Output the (X, Y) coordinate of the center of the cell containing the given text.  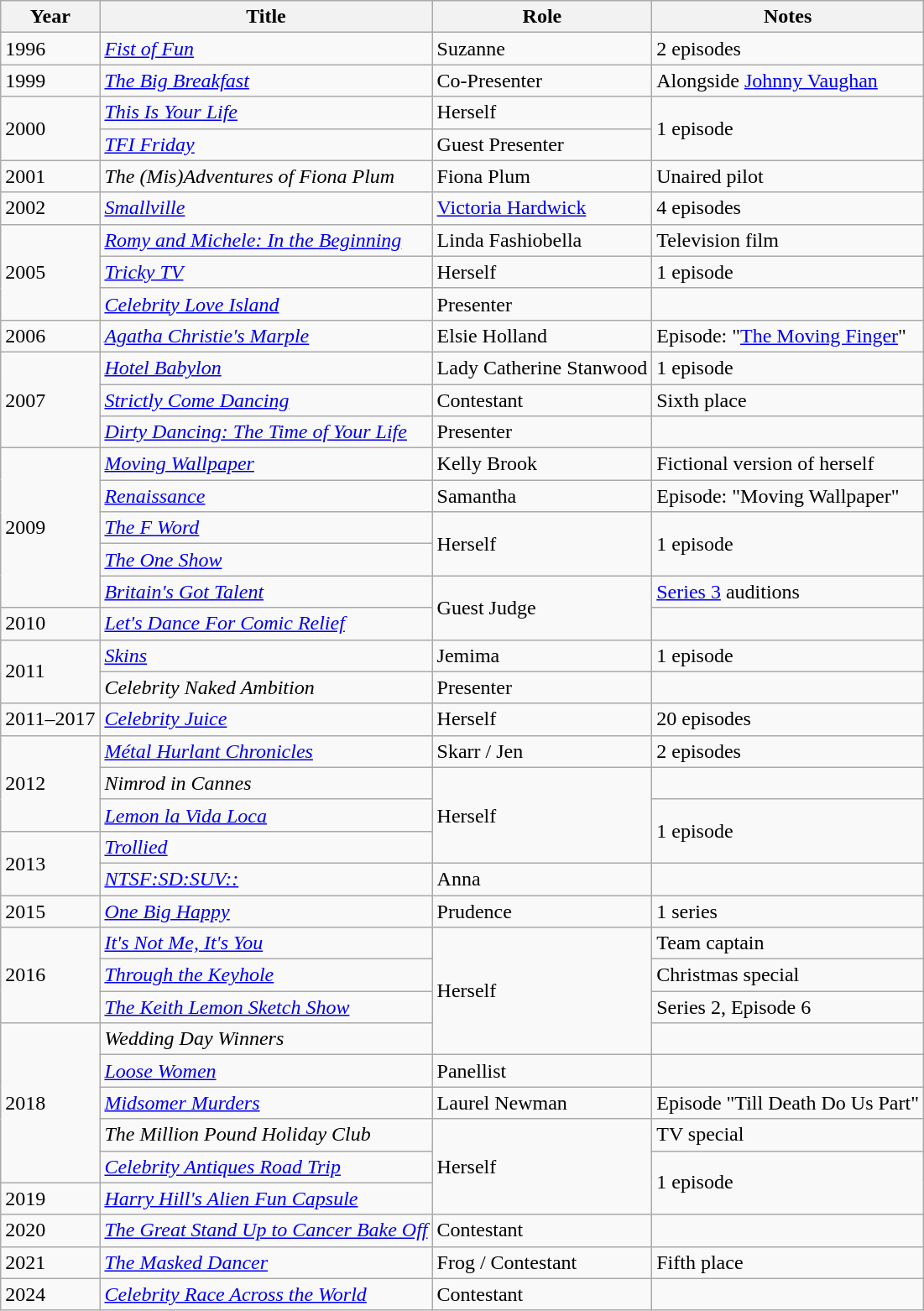
Notes (788, 17)
Anna (542, 879)
Fist of Fun (266, 49)
Trollied (266, 847)
2002 (50, 208)
2012 (50, 783)
Television film (788, 240)
Guest Presenter (542, 144)
Role (542, 17)
2010 (50, 624)
Nimrod in Cannes (266, 783)
Prudence (542, 911)
Britain's Got Talent (266, 592)
2001 (50, 176)
2019 (50, 1199)
Alongside Johnny Vaughan (788, 81)
The Million Pound Holiday Club (266, 1135)
2006 (50, 336)
2011 (50, 671)
The Great Stand Up to Cancer Bake Off (266, 1230)
Sixth place (788, 400)
Series 3 auditions (788, 592)
2021 (50, 1262)
Fifth place (788, 1262)
Loose Women (266, 1071)
1 series (788, 911)
Skins (266, 655)
Skarr / Jen (542, 751)
Kelly Brook (542, 464)
Strictly Come Dancing (266, 400)
Métal Hurlant Chronicles (266, 751)
Romy and Michele: In the Beginning (266, 240)
Samantha (542, 496)
Smallville (266, 208)
Panellist (542, 1071)
Jemima (542, 655)
Through the Keyhole (266, 975)
Episode: "Moving Wallpaper" (788, 496)
2016 (50, 975)
The One Show (266, 560)
Agatha Christie's Marple (266, 336)
Moving Wallpaper (266, 464)
2013 (50, 863)
Celebrity Love Island (266, 304)
2020 (50, 1230)
Episode: "The Moving Finger" (788, 336)
2011–2017 (50, 719)
2007 (50, 400)
Frog / Contestant (542, 1262)
4 episodes (788, 208)
Lemon la Vida Loca (266, 815)
Celebrity Juice (266, 719)
2018 (50, 1103)
2009 (50, 528)
It's Not Me, It's You (266, 943)
Series 2, Episode 6 (788, 1007)
Celebrity Antiques Road Trip (266, 1167)
2024 (50, 1294)
NTSF:SD:SUV:: (266, 879)
Hotel Babylon (266, 368)
Team captain (788, 943)
Title (266, 17)
The Big Breakfast (266, 81)
This Is Your Life (266, 112)
1996 (50, 49)
Elsie Holland (542, 336)
Guest Judge (542, 608)
Renaissance (266, 496)
Year (50, 17)
Dirty Dancing: The Time of Your Life (266, 432)
The (Mis)Adventures of Fiona Plum (266, 176)
TFI Friday (266, 144)
Celebrity Race Across the World (266, 1294)
Christmas special (788, 975)
Suzanne (542, 49)
Linda Fashiobella (542, 240)
2015 (50, 911)
One Big Happy (266, 911)
20 episodes (788, 719)
Harry Hill's Alien Fun Capsule (266, 1199)
TV special (788, 1135)
Lady Catherine Stanwood (542, 368)
The Keith Lemon Sketch Show (266, 1007)
Laurel Newman (542, 1103)
1999 (50, 81)
Wedding Day Winners (266, 1039)
Fictional version of herself (788, 464)
The F Word (266, 528)
Fiona Plum (542, 176)
Unaired pilot (788, 176)
Co-Presenter (542, 81)
Midsomer Murders (266, 1103)
Let's Dance For Comic Relief (266, 624)
2000 (50, 128)
Celebrity Naked Ambition (266, 687)
Victoria Hardwick (542, 208)
2005 (50, 272)
The Masked Dancer (266, 1262)
Tricky TV (266, 272)
Episode "Till Death Do Us Part" (788, 1103)
